Identify which cell holds the provided text, then report its (x, y) central coordinate. 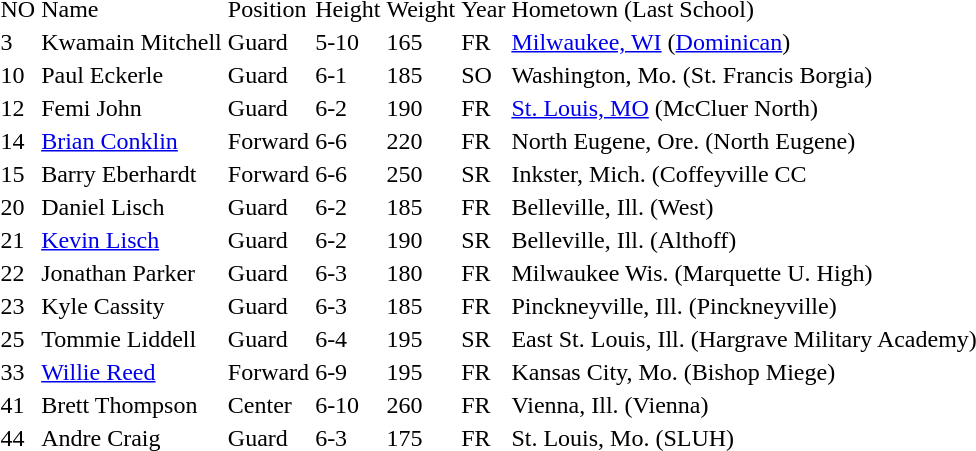
Daniel Lisch (132, 207)
260 (421, 405)
220 (421, 141)
180 (421, 273)
Willie Reed (132, 372)
Center (268, 405)
6-9 (348, 372)
Jonathan Parker (132, 273)
Barry Eberhardt (132, 174)
Brett Thompson (132, 405)
250 (421, 174)
Kevin Lisch (132, 240)
Tommie Liddell (132, 339)
Femi John (132, 108)
Kwamain Mitchell (132, 42)
6-1 (348, 75)
SO (484, 75)
Paul Eckerle (132, 75)
Brian Conklin (132, 141)
6-4 (348, 339)
165 (421, 42)
5-10 (348, 42)
6-10 (348, 405)
Kyle Cassity (132, 306)
